Search for the cell housing the specified text and yield its (X, Y) center coordinate. 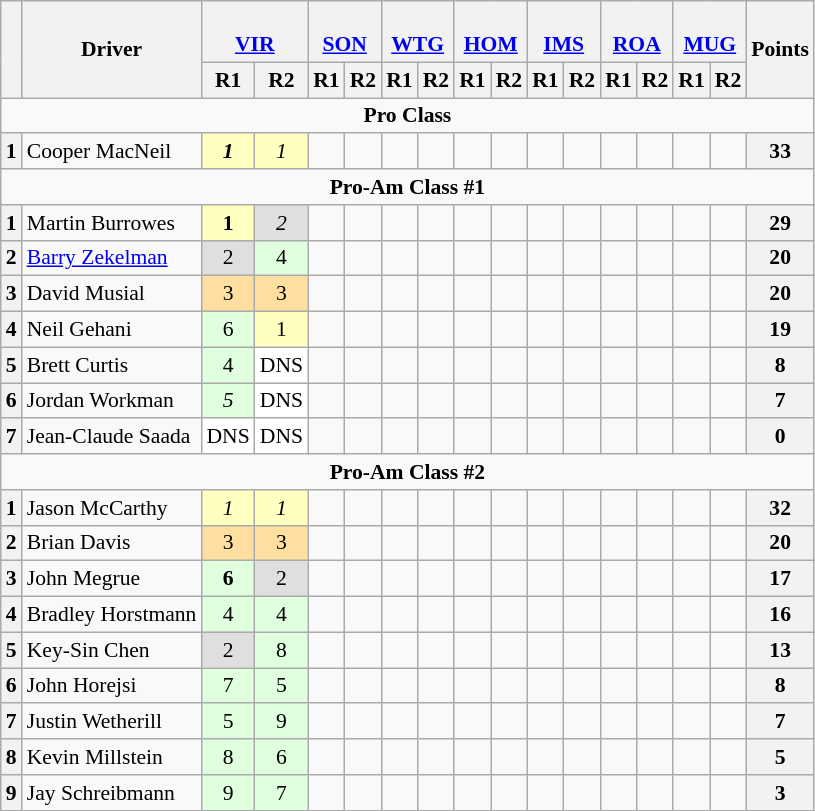
SON (344, 32)
Pro Class (408, 116)
Justin Wetherill (112, 722)
Brett Curtis (112, 365)
Martin Burrowes (112, 223)
Pro-Am Class #2 (408, 472)
Pro-Am Class #1 (408, 187)
Neil Gehani (112, 330)
0 (780, 437)
32 (780, 508)
33 (780, 152)
Bradley Horstmann (112, 615)
Brian Davis (112, 543)
Cooper MacNeil (112, 152)
17 (780, 579)
Jordan Workman (112, 401)
Barry Zekelman (112, 258)
19 (780, 330)
MUG (710, 32)
VIR (254, 32)
Jean-Claude Saada (112, 437)
John Megrue (112, 579)
David Musial (112, 294)
Jay Schreibmann (112, 793)
Driver (112, 50)
29 (780, 223)
HOM (490, 32)
Key-Sin Chen (112, 650)
13 (780, 650)
WTG (418, 32)
16 (780, 615)
Kevin Millstein (112, 757)
John Horejsi (112, 686)
IMS (564, 32)
Points (780, 50)
Jason McCarthy (112, 508)
ROA (636, 32)
